Capture the cell that displays the provided text and extract its [x, y] central coordinate. 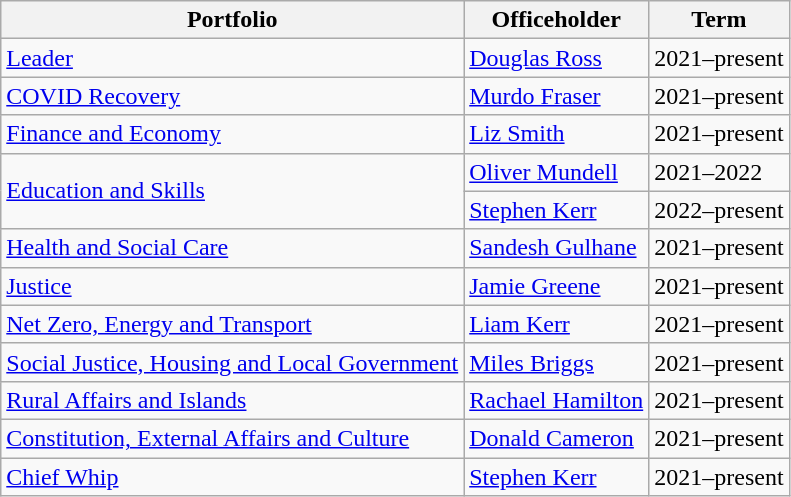
Term [719, 20]
Miles Briggs [556, 362]
Liam Kerr [556, 324]
Education and Skills [232, 191]
Oliver Mundell [556, 172]
COVID Recovery [232, 96]
Health and Social Care [232, 248]
Constitution, External Affairs and Culture [232, 438]
Net Zero, Energy and Transport [232, 324]
Sandesh Gulhane [556, 248]
Liz Smith [556, 134]
Officeholder [556, 20]
Douglas Ross [556, 58]
Murdo Fraser [556, 96]
2022–present [719, 210]
Portfolio [232, 20]
Chief Whip [232, 477]
Rachael Hamilton [556, 400]
Jamie Greene [556, 286]
Leader [232, 58]
Rural Affairs and Islands [232, 400]
Social Justice, Housing and Local Government [232, 362]
Donald Cameron [556, 438]
Justice [232, 286]
Finance and Economy [232, 134]
2021–2022 [719, 172]
